Return the [x, y] coordinate for the center point of the cell that contains the specified text.  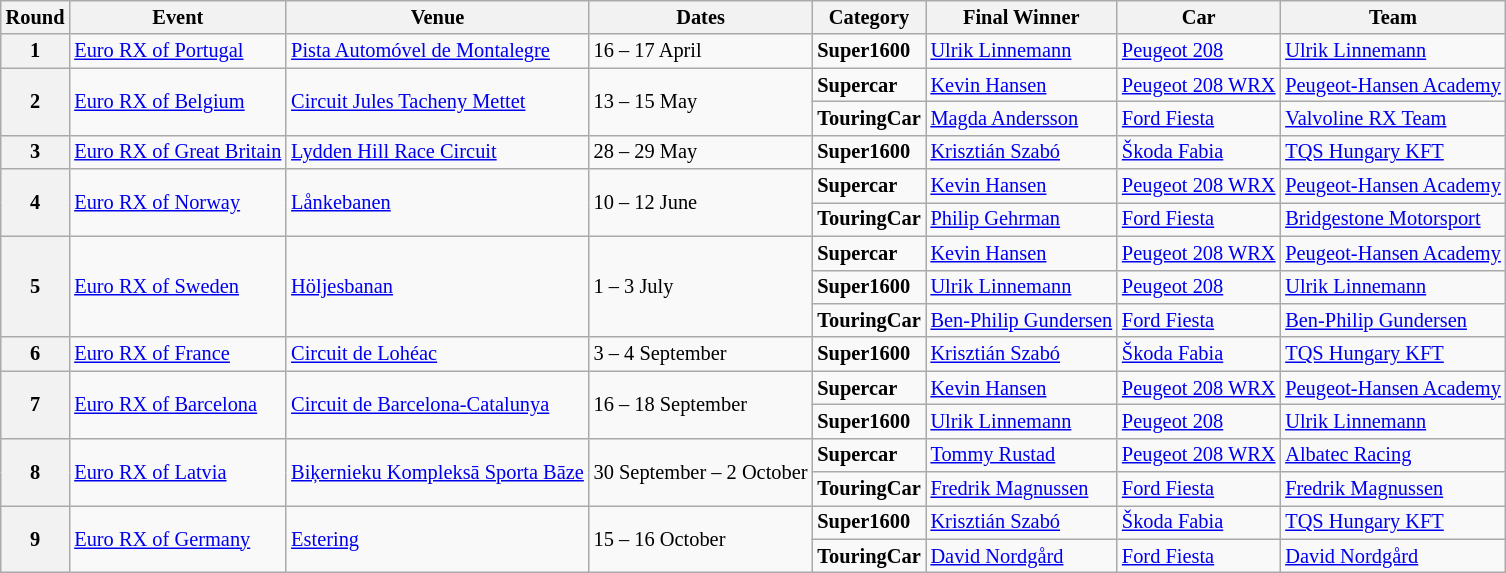
Final Winner [1022, 17]
Pista Automóvel de Montalegre [437, 51]
Circuit Jules Tacheny Mettet [437, 102]
16 – 18 September [701, 404]
10 – 12 June [701, 202]
Philip Gehrman [1022, 219]
Magda Andersson [1022, 118]
Car [1198, 17]
28 – 29 May [701, 152]
Circuit de Lohéac [437, 354]
9 [36, 538]
3 – 4 September [701, 354]
Biķernieku Kompleksā Sporta Bāze [437, 472]
Euro RX of Norway [178, 202]
6 [36, 354]
Estering [437, 538]
Lydden Hill Race Circuit [437, 152]
Euro RX of Belgium [178, 102]
Lånkebanen [437, 202]
4 [36, 202]
Valvoline RX Team [1392, 118]
Team [1392, 17]
15 – 16 October [701, 538]
Round [36, 17]
Dates [701, 17]
30 September – 2 October [701, 472]
Euro RX of Barcelona [178, 404]
13 – 15 May [701, 102]
3 [36, 152]
Albatec Racing [1392, 455]
7 [36, 404]
Euro RX of France [178, 354]
Bridgestone Motorsport [1392, 219]
Höljesbanan [437, 286]
Euro RX of Sweden [178, 286]
Euro RX of Portugal [178, 51]
Euro RX of Latvia [178, 472]
Euro RX of Germany [178, 538]
8 [36, 472]
Euro RX of Great Britain [178, 152]
Event [178, 17]
Venue [437, 17]
Circuit de Barcelona-Catalunya [437, 404]
5 [36, 286]
16 – 17 April [701, 51]
Tommy Rustad [1022, 455]
Category [868, 17]
1 – 3 July [701, 286]
1 [36, 51]
2 [36, 102]
